From the cell containing the given text, extract its center point as [x, y] coordinate. 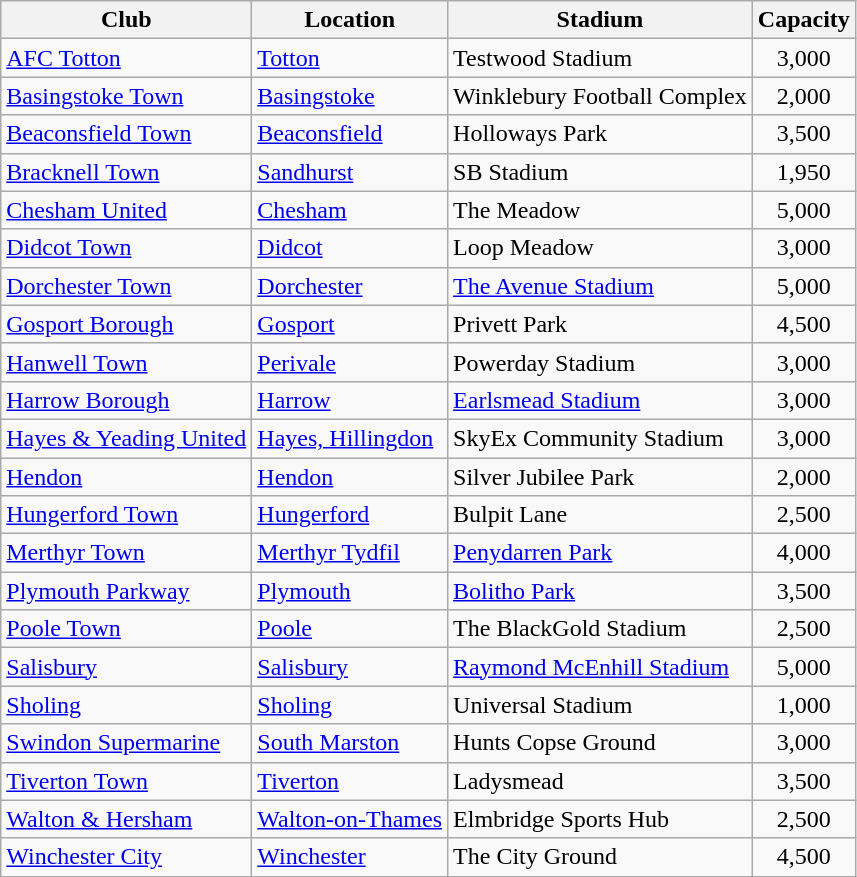
Stadium [600, 20]
Hayes & Yeading United [126, 438]
Didcot Town [126, 248]
Hunts Copse Ground [600, 743]
Beaconsfield Town [126, 134]
The City Ground [600, 857]
Penydarren Park [600, 553]
Beaconsfield [350, 134]
Location [350, 20]
Loop Meadow [600, 248]
Bracknell Town [126, 172]
Hayes, Hillingdon [350, 438]
Earlsmead Stadium [600, 400]
Raymond McEnhill Stadium [600, 667]
Winchester City [126, 857]
Gosport [350, 324]
Bolitho Park [600, 591]
Poole Town [126, 629]
4,000 [804, 553]
Privett Park [600, 324]
Plymouth [350, 591]
The BlackGold Stadium [600, 629]
Merthyr Tydfil [350, 553]
Plymouth Parkway [126, 591]
Holloways Park [600, 134]
Hungerford Town [126, 515]
SkyEx Community Stadium [600, 438]
Merthyr Town [126, 553]
1,000 [804, 705]
Walton & Hersham [126, 819]
Harrow Borough [126, 400]
Club [126, 20]
Testwood Stadium [600, 58]
Sandhurst [350, 172]
Elmbridge Sports Hub [600, 819]
Bulpit Lane [600, 515]
Didcot [350, 248]
AFC Totton [126, 58]
Poole [350, 629]
SB Stadium [600, 172]
Hungerford [350, 515]
Powerday Stadium [600, 362]
Gosport Borough [126, 324]
Perivale [350, 362]
Swindon Supermarine [126, 743]
Universal Stadium [600, 705]
Chesham [350, 210]
Chesham United [126, 210]
South Marston [350, 743]
Dorchester Town [126, 286]
Basingstoke [350, 96]
Walton-on-Thames [350, 819]
Tiverton [350, 781]
1,950 [804, 172]
Capacity [804, 20]
The Avenue Stadium [600, 286]
Totton [350, 58]
Tiverton Town [126, 781]
Winchester [350, 857]
Dorchester [350, 286]
Ladysmead [600, 781]
Silver Jubilee Park [600, 477]
The Meadow [600, 210]
Winklebury Football Complex [600, 96]
Basingstoke Town [126, 96]
Hanwell Town [126, 362]
Harrow [350, 400]
